For the text-containing cell, return its midpoint in (X, Y) coordinate format. 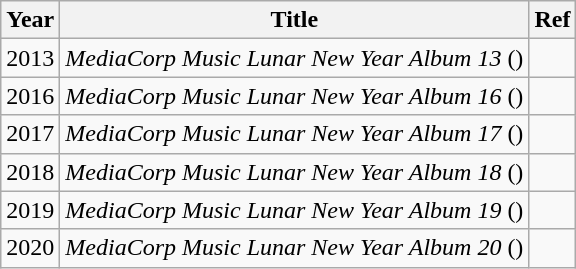
2019 (30, 210)
2016 (30, 96)
MediaCorp Music Lunar New Year Album 13 () (294, 58)
MediaCorp Music Lunar New Year Album 16 () (294, 96)
MediaCorp Music Lunar New Year Album 19 () (294, 210)
2020 (30, 248)
2013 (30, 58)
Title (294, 20)
MediaCorp Music Lunar New Year Album 18 () (294, 172)
2018 (30, 172)
Year (30, 20)
2017 (30, 134)
MediaCorp Music Lunar New Year Album 17 () (294, 134)
MediaCorp Music Lunar New Year Album 20 () (294, 248)
Ref (552, 20)
